Detect which cell encompasses the target text, then output its [X, Y] center coordinate. 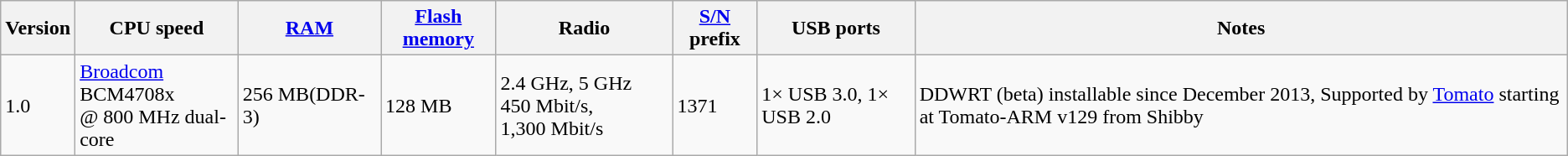
1371 [715, 106]
128 MB [439, 106]
Version [39, 29]
USB ports [836, 29]
CPU speed [157, 29]
DDWRT (beta) installable since December 2013, Supported by Tomato starting at Tomato-ARM v129 from Shibby [1241, 106]
256 MB(DDR-3) [309, 106]
2.4 GHz, 5 GHz450 Mbit/s, 1,300 Mbit/s [585, 106]
Radio [585, 29]
Flash memory [439, 29]
Broadcom BCM4708x@ 800 MHz dual-core [157, 106]
1× USB 3.0, 1× USB 2.0 [836, 106]
RAM [309, 29]
1.0 [39, 106]
S/N prefix [715, 29]
Notes [1241, 29]
